Locate the cell with the specified text and output its (x, y) center coordinate. 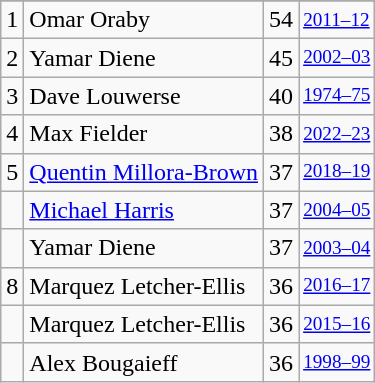
5 (12, 172)
4 (12, 134)
54 (282, 20)
8 (12, 286)
1998–99 (337, 362)
2011–12 (337, 20)
2003–04 (337, 248)
1974–75 (337, 96)
Alex Bougaieff (144, 362)
2002–03 (337, 58)
1 (12, 20)
2022–23 (337, 134)
2018–19 (337, 172)
3 (12, 96)
38 (282, 134)
Quentin Millora-Brown (144, 172)
2016–17 (337, 286)
Max Fielder (144, 134)
Michael Harris (144, 210)
Dave Louwerse (144, 96)
Omar Oraby (144, 20)
45 (282, 58)
2004–05 (337, 210)
2 (12, 58)
2015–16 (337, 324)
40 (282, 96)
